Return (X, Y) of the center of cell containing provided text 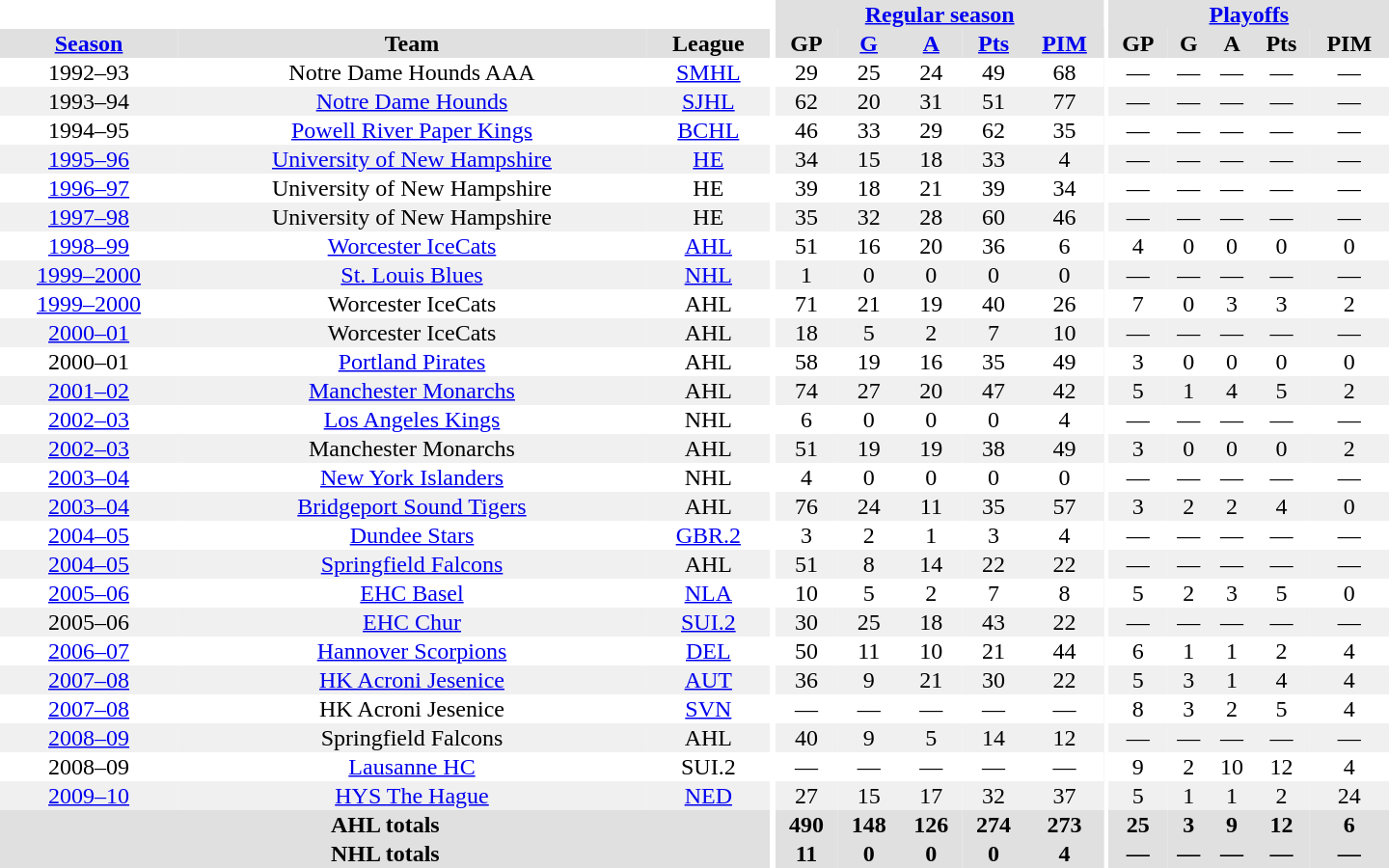
Regular season (940, 14)
74 (806, 391)
28 (932, 217)
1998–99 (89, 246)
DEL (708, 651)
SJHL (708, 101)
273 (1064, 825)
St. Louis Blues (412, 275)
Playoffs (1249, 14)
2006–07 (89, 651)
1993–94 (89, 101)
274 (994, 825)
1995–96 (89, 159)
Portland Pirates (412, 362)
1996–97 (89, 188)
37 (1064, 796)
NED (708, 796)
Dundee Stars (412, 535)
490 (806, 825)
126 (932, 825)
Bridgeport Sound Tigers (412, 506)
Notre Dame Hounds AAA (412, 72)
AHL totals (386, 825)
31 (932, 101)
50 (806, 651)
EHC Chur (412, 622)
38 (994, 448)
148 (868, 825)
47 (994, 391)
42 (1064, 391)
NHL totals (386, 854)
1997–98 (89, 217)
71 (806, 304)
HYS The Hague (412, 796)
2009–10 (89, 796)
NLA (708, 593)
Hannover Scorpions (412, 651)
Lausanne HC (412, 767)
GBR.2 (708, 535)
Team (412, 43)
58 (806, 362)
57 (1064, 506)
44 (1064, 651)
SVN (708, 709)
17 (932, 796)
60 (994, 217)
AUT (708, 680)
43 (994, 622)
SMHL (708, 72)
EHC Basel (412, 593)
BCHL (708, 130)
Notre Dame Hounds (412, 101)
1992–93 (89, 72)
Los Angeles Kings (412, 420)
1994–95 (89, 130)
68 (1064, 72)
Powell River Paper Kings (412, 130)
Season (89, 43)
New York Islanders (412, 477)
2001–02 (89, 391)
League (708, 43)
77 (1064, 101)
76 (806, 506)
26 (1064, 304)
